Return the [X, Y] coordinate for the center point of the cell that contains the specified text.  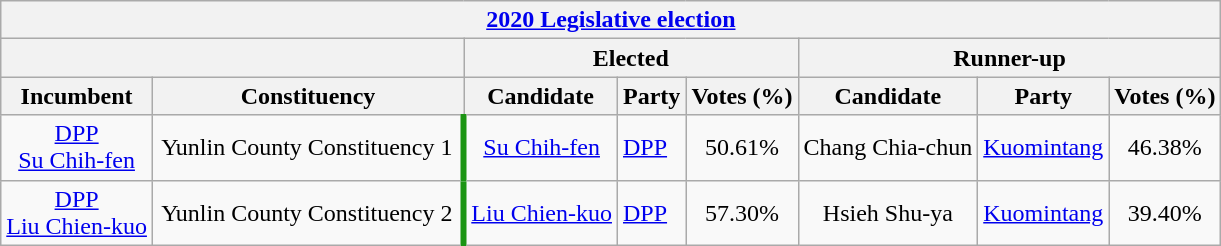
39.40% [1165, 212]
Yunlin County Constituency 2 [308, 212]
Incumbent [77, 96]
Runner-up [1010, 58]
Yunlin County Constituency 1 [308, 148]
Chang Chia-chun [888, 148]
Elected [631, 58]
50.61% [742, 148]
Su Chih-fen [541, 148]
Hsieh Shu-ya [888, 212]
46.38% [1165, 148]
2020 Legislative election [611, 20]
Liu Chien-kuo [541, 212]
57.30% [742, 212]
Constituency [308, 96]
DPPLiu Chien-kuo [77, 212]
DPPSu Chih-fen [77, 148]
